Search for the cell housing the specified text and yield its (X, Y) center coordinate. 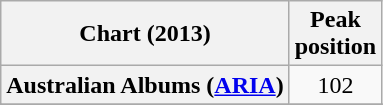
Australian Albums (ARIA) (145, 85)
102 (335, 85)
Peakposition (335, 34)
Chart (2013) (145, 34)
